From the cell containing the given text, extract its center point as [X, Y] coordinate. 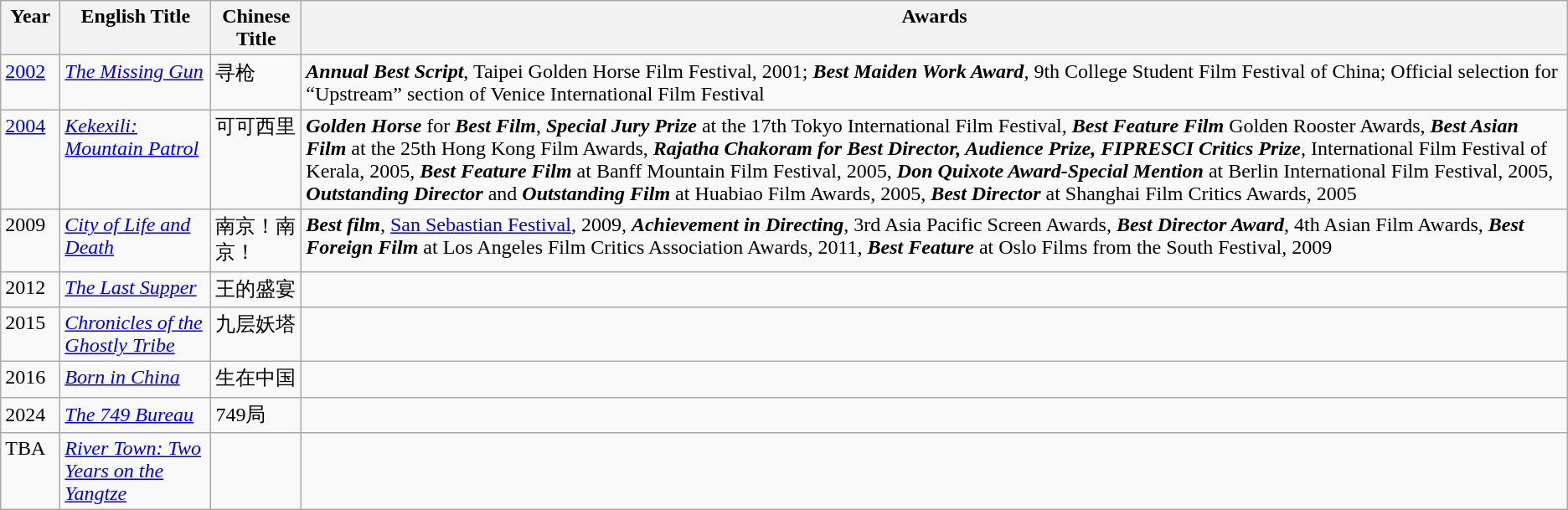
Year [30, 28]
TBA [30, 471]
2012 [30, 290]
The 749 Bureau [136, 415]
2015 [30, 335]
可可西里 [256, 159]
Awards [935, 28]
Born in China [136, 380]
City of Life and Death [136, 240]
Kekexili: Mountain Patrol [136, 159]
2016 [30, 380]
南京！南京！ [256, 240]
2002 [30, 82]
2004 [30, 159]
English Title [136, 28]
2024 [30, 415]
九层妖塔 [256, 335]
王的盛宴 [256, 290]
The Missing Gun [136, 82]
Chinese Title [256, 28]
River Town: Two Years on the Yangtze [136, 471]
Chronicles of the Ghostly Tribe [136, 335]
749局 [256, 415]
The Last Supper [136, 290]
2009 [30, 240]
寻枪 [256, 82]
生在中国 [256, 380]
